Search for the cell housing the specified text and yield its (X, Y) center coordinate. 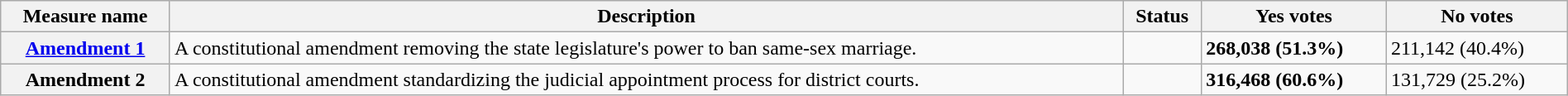
Measure name (86, 17)
Description (646, 17)
268,038 (51.3%) (1294, 48)
Status (1163, 17)
Amendment 2 (86, 79)
211,142 (40.4%) (1477, 48)
Amendment 1 (86, 48)
A constitutional amendment standardizing the judicial appointment process for district courts. (646, 79)
316,468 (60.6%) (1294, 79)
Yes votes (1294, 17)
131,729 (25.2%) (1477, 79)
No votes (1477, 17)
A constitutional amendment removing the state legislature's power to ban same-sex marriage. (646, 48)
